Pinpoint the cell where the given text exists, returning its [X, Y] midpoint coordinate. 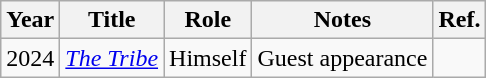
2024 [30, 58]
Guest appearance [342, 58]
The Tribe [112, 58]
Title [112, 20]
Year [30, 20]
Notes [342, 20]
Himself [208, 58]
Ref. [460, 20]
Role [208, 20]
